Output the (X, Y) coordinate of the center of the cell containing the given text.  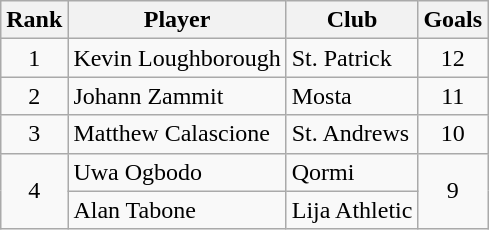
Alan Tabone (177, 210)
12 (453, 58)
Player (177, 20)
Club (352, 20)
Kevin Loughborough (177, 58)
2 (34, 96)
Lija Athletic (352, 210)
1 (34, 58)
11 (453, 96)
9 (453, 191)
Johann Zammit (177, 96)
Rank (34, 20)
Matthew Calascione (177, 134)
Goals (453, 20)
Mosta (352, 96)
4 (34, 191)
10 (453, 134)
St. Patrick (352, 58)
3 (34, 134)
St. Andrews (352, 134)
Qormi (352, 172)
Uwa Ogbodo (177, 172)
